Find where the given text appears and provide that cell's center as (X, Y) coordinate. 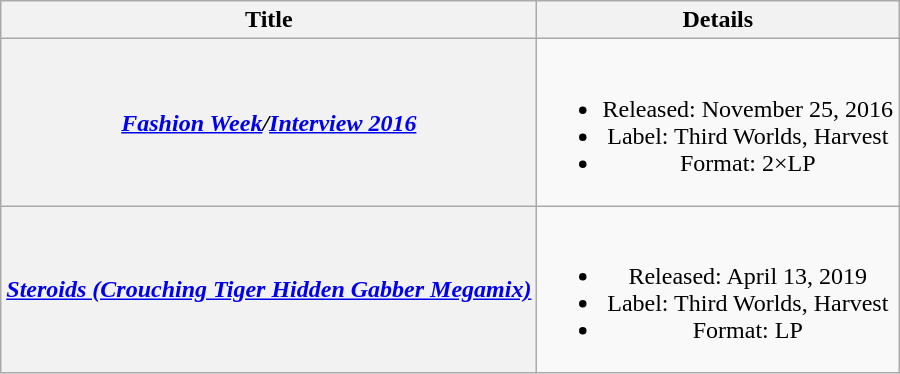
Released: November 25, 2016 Label: Third Worlds, HarvestFormat: 2×LP (718, 122)
Steroids (Crouching Tiger Hidden Gabber Megamix) (269, 290)
Fashion Week/Interview 2016 (269, 122)
Details (718, 20)
Released: April 13, 2019 Label: Third Worlds, HarvestFormat: LP (718, 290)
Title (269, 20)
